For the text-containing cell, return its midpoint in (X, Y) coordinate format. 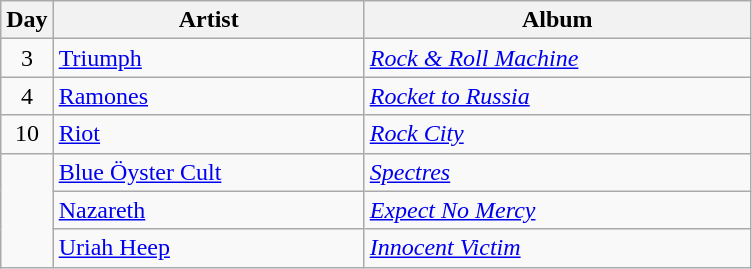
Day (27, 20)
Rock & Roll Machine (557, 58)
Innocent Victim (557, 248)
Rock City (557, 134)
Triumph (208, 58)
Artist (208, 20)
3 (27, 58)
Expect No Mercy (557, 210)
Nazareth (208, 210)
Ramones (208, 96)
Album (557, 20)
Spectres (557, 172)
Riot (208, 134)
Uriah Heep (208, 248)
4 (27, 96)
Rocket to Russia (557, 96)
10 (27, 134)
Blue Öyster Cult (208, 172)
